Extract the (X, Y) coordinate from the center of the cell holding the provided text.  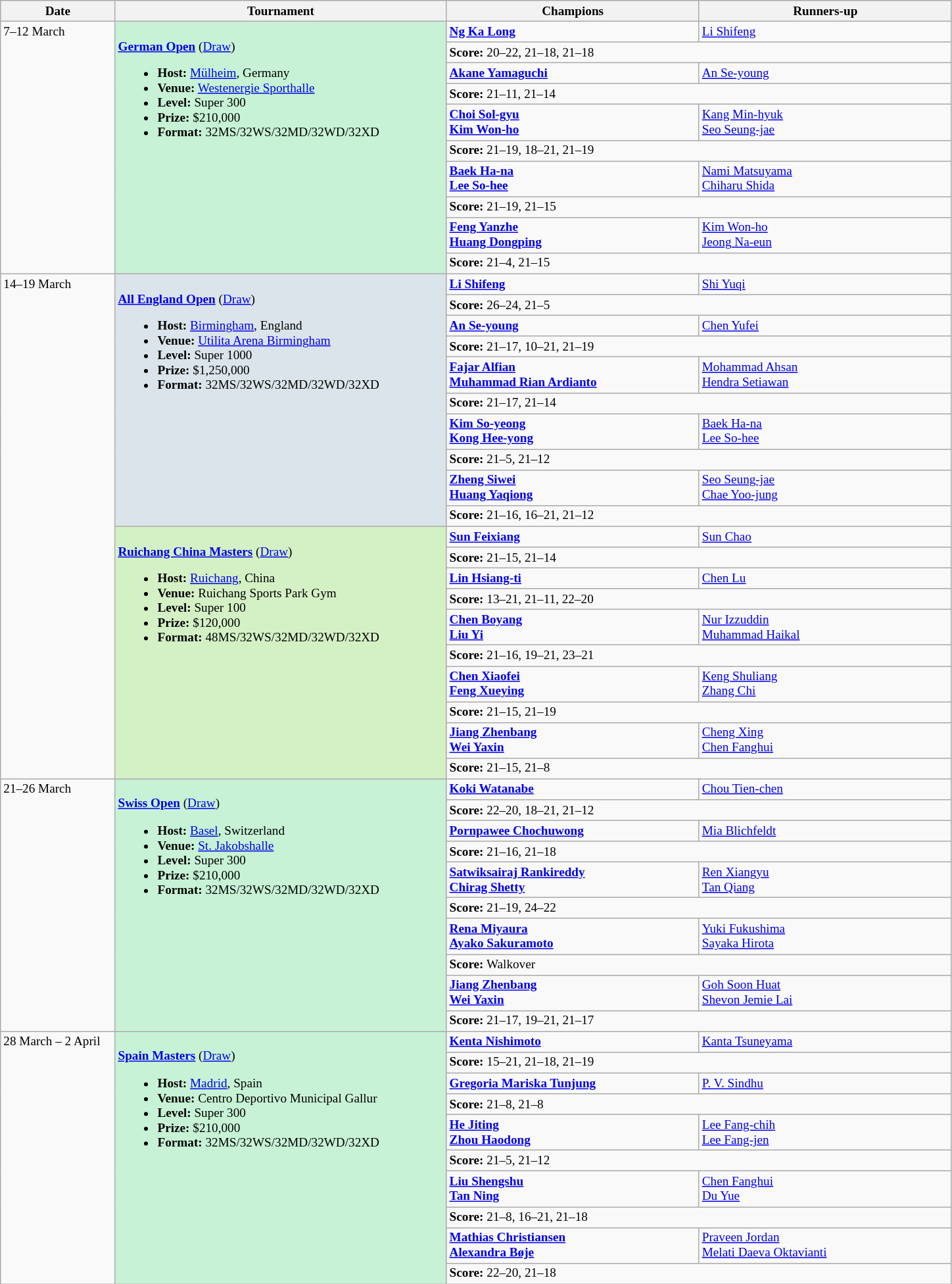
Goh Soon Huat Shevon Jemie Lai (825, 993)
Shi Yuqi (825, 284)
Score: 13–21, 21–11, 22–20 (699, 599)
Choi Sol-gyu Kim Won-ho (573, 122)
Runners-up (825, 11)
Chen Yufei (825, 326)
Kim Won-ho Jeong Na-eun (825, 235)
Score: 21–15, 21–14 (699, 558)
Chou Tien-chen (825, 789)
Score: 21–17, 10–21, 21–19 (699, 347)
Sun Chao (825, 537)
Lin Hsiang-ti (573, 578)
21–26 March (58, 905)
Liu Shengshu Tan Ning (573, 1189)
Kenta Nishimoto (573, 1042)
Score: 21–16, 19–21, 23–21 (699, 656)
Score: 21–17, 21–14 (699, 403)
Yuki Fukushima Sayaka Hirota (825, 936)
Swiss Open (Draw)Host: Basel, SwitzerlandVenue: St. JakobshalleLevel: Super 300Prize: $210,000Format: 32MS/32WS/32MD/32WD/32XD (281, 905)
Champions (573, 11)
Akane Yamaguchi (573, 73)
Satwiksairaj Rankireddy Chirag Shetty (573, 879)
Spain Masters (Draw)Host: Madrid, SpainVenue: Centro Deportivo Municipal GallurLevel: Super 300Prize: $210,000Format: 32MS/32WS/32MD/32WD/32XD (281, 1158)
Gregoria Mariska Tunjung (573, 1083)
Tournament (281, 11)
Score: 20–22, 21–18, 21–18 (699, 53)
Score: Walkover (699, 964)
Score: 21–16, 16–21, 21–12 (699, 516)
Cheng Xing Chen Fanghui (825, 740)
Kanta Tsuneyama (825, 1042)
Score: 22–20, 18–21, 21–12 (699, 810)
All England Open (Draw)Host: Birmingham, EnglandVenue: Utilita Arena BirminghamLevel: Super 1000Prize: $1,250,000Format: 32MS/32WS/32MD/32WD/32XD (281, 400)
Sun Feixiang (573, 537)
Zheng Siwei Huang Yaqiong (573, 487)
Pornpawee Chochuwong (573, 831)
Rena Miyaura Ayako Sakuramoto (573, 936)
Ruichang China Masters (Draw)Host: Ruichang, ChinaVenue: Ruichang Sports Park GymLevel: Super 100Prize: $120,000Format: 48MS/32WS/32MD/32WD/32XD (281, 653)
Score: 21–15, 21–19 (699, 712)
Mathias Christiansen Alexandra Bøje (573, 1245)
Kim So-yeong Kong Hee-yong (573, 431)
Koki Watanabe (573, 789)
Ng Ka Long (573, 32)
German Open (Draw)Host: Mülheim, GermanyVenue: Westenergie SporthalleLevel: Super 300Prize: $210,000Format: 32MS/32WS/32MD/32WD/32XD (281, 147)
Score: 21–11, 21–14 (699, 94)
Score: 21–15, 21–8 (699, 768)
Score: 21–19, 18–21, 21–19 (699, 151)
Score: 21–19, 24–22 (699, 908)
7–12 March (58, 147)
Date (58, 11)
Chen Boyang Liu Yi (573, 628)
Praveen Jordan Melati Daeva Oktavianti (825, 1245)
Score: 21–8, 21–8 (699, 1104)
Mohammad Ahsan Hendra Setiawan (825, 375)
Score: 21–16, 21–18 (699, 852)
Score: 21–17, 19–21, 21–17 (699, 1021)
Fajar Alfian Muhammad Rian Ardianto (573, 375)
Score: 21–8, 16–21, 21–18 (699, 1217)
Mia Blichfeldt (825, 831)
28 March – 2 April (58, 1158)
Score: 26–24, 21–5 (699, 305)
P. V. Sindhu (825, 1083)
Feng Yanzhe Huang Dongping (573, 235)
Nur Izzuddin Muhammad Haikal (825, 628)
Lee Fang-chih Lee Fang-jen (825, 1132)
Chen Xiaofei Feng Xueying (573, 683)
He Jiting Zhou Haodong (573, 1132)
Chen Fanghui Du Yue (825, 1189)
Score: 22–20, 21–18 (699, 1273)
Ren Xiangyu Tan Qiang (825, 879)
Seo Seung-jae Chae Yoo-jung (825, 487)
Kang Min-hyuk Seo Seung-jae (825, 122)
14–19 March (58, 526)
Score: 15–21, 21–18, 21–19 (699, 1062)
Nami Matsuyama Chiharu Shida (825, 179)
Score: 21–19, 21–15 (699, 207)
Score: 21–4, 21–15 (699, 263)
Keng Shuliang Zhang Chi (825, 683)
Chen Lu (825, 578)
